Identify which cell holds the provided text, then report its (X, Y) central coordinate. 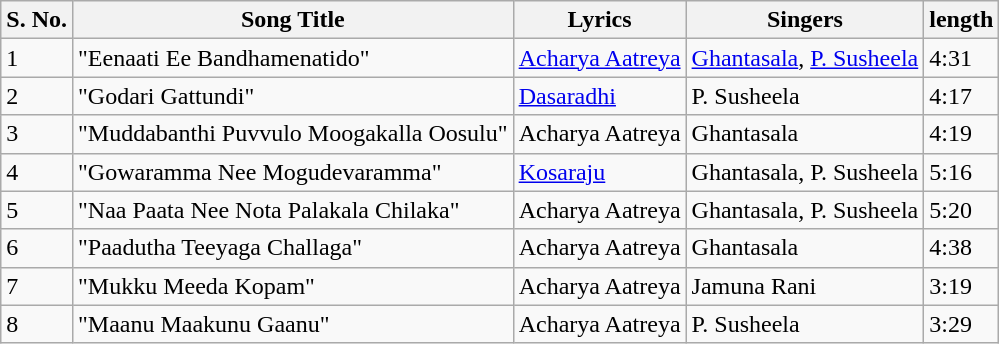
Lyrics (600, 20)
1 (37, 58)
"Gowaramma Nee Mogudevaramma" (292, 172)
3:19 (962, 286)
5:16 (962, 172)
7 (37, 286)
4 (37, 172)
Kosaraju (600, 172)
6 (37, 248)
3 (37, 134)
3:29 (962, 324)
5:20 (962, 210)
"Naa Paata Nee Nota Palakala Chilaka" (292, 210)
"Eenaati Ee Bandhamenatido" (292, 58)
4:19 (962, 134)
Song Title (292, 20)
Jamuna Rani (805, 286)
4:17 (962, 96)
8 (37, 324)
"Maanu Maakunu Gaanu" (292, 324)
Singers (805, 20)
"Godari Gattundi" (292, 96)
length (962, 20)
4:31 (962, 58)
2 (37, 96)
5 (37, 210)
"Paadutha Teeyaga Challaga" (292, 248)
S. No. (37, 20)
"Muddabanthi Puvvulo Moogakalla Oosulu" (292, 134)
4:38 (962, 248)
"Mukku Meeda Kopam" (292, 286)
Dasaradhi (600, 96)
